For the text-containing cell, return its midpoint in [X, Y] coordinate format. 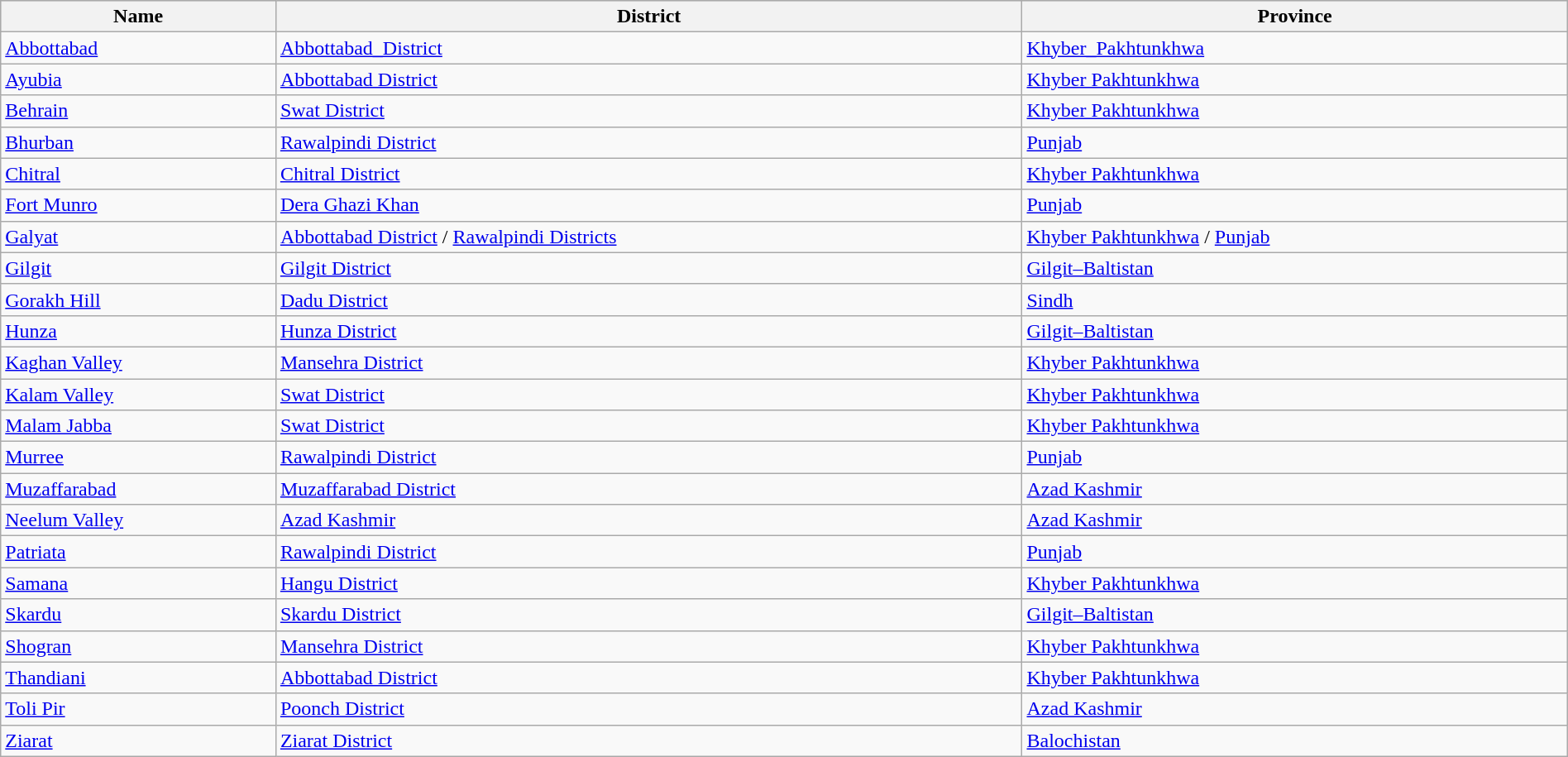
Gorakh Hill [139, 299]
Malam Jabba [139, 426]
Skardu District [648, 615]
Shogran [139, 646]
Dadu District [648, 299]
Abbottabad [139, 48]
Dera Ghazi Khan [648, 205]
Abbottabad_District [648, 48]
Bhurban [139, 142]
Abbottabad District / Rawalpindi Districts [648, 237]
Khyber Pakhtunkhwa / Punjab [1295, 237]
Hunza District [648, 331]
Toli Pir [139, 709]
Kaghan Valley [139, 362]
Sindh [1295, 299]
Ayubia [139, 79]
Chitral [139, 174]
Hangu District [648, 583]
Behrain [139, 111]
Ziarat [139, 740]
Skardu [139, 615]
Neelum Valley [139, 520]
Gilgit [139, 268]
Khyber_Pakhtunkhwa [1295, 48]
Gilgit District [648, 268]
Name [139, 17]
Muzaffarabad [139, 489]
Muzaffarabad District [648, 489]
Kalam Valley [139, 395]
Balochistan [1295, 740]
Murree [139, 458]
District [648, 17]
Thandiani [139, 678]
Samana [139, 583]
Ziarat District [648, 740]
Poonch District [648, 709]
Galyat [139, 237]
Patriata [139, 552]
Fort Munro [139, 205]
Province [1295, 17]
Hunza [139, 331]
Chitral District [648, 174]
